Find where the given text appears and provide that cell's center as [x, y] coordinate. 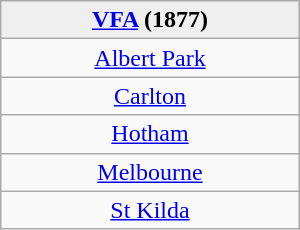
Melbourne [150, 172]
Hotham [150, 134]
Albert Park [150, 58]
St Kilda [150, 210]
Carlton [150, 96]
VFA (1877) [150, 20]
